Locate the cell with the specified text and output its [X, Y] center coordinate. 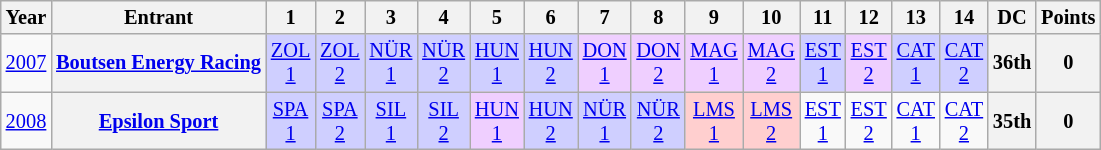
1 [290, 17]
35th [1012, 121]
14 [964, 17]
3 [392, 17]
Year [26, 17]
4 [444, 17]
11 [823, 17]
SIL2 [444, 121]
LMS1 [714, 121]
2 [340, 17]
Epsilon Sport [158, 121]
MAG2 [772, 63]
Boutsen Energy Racing [158, 63]
5 [497, 17]
10 [772, 17]
36th [1012, 63]
6 [551, 17]
2008 [26, 121]
SPA2 [340, 121]
DON2 [658, 63]
LMS2 [772, 121]
SIL1 [392, 121]
ZOL2 [340, 63]
8 [658, 17]
Entrant [158, 17]
2007 [26, 63]
MAG1 [714, 63]
13 [916, 17]
SPA1 [290, 121]
DON1 [605, 63]
7 [605, 17]
ZOL1 [290, 63]
Points [1068, 17]
12 [869, 17]
9 [714, 17]
DC [1012, 17]
